Provide the (x, y) coordinate of the cell's center where the given text is located.  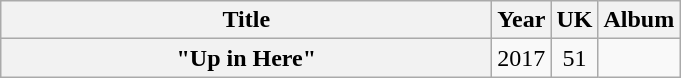
51 (574, 58)
Album (639, 20)
Title (246, 20)
"Up in Here" (246, 58)
Year (522, 20)
UK (574, 20)
2017 (522, 58)
